Extract the (x, y) coordinate from the center of the cell holding the provided text.  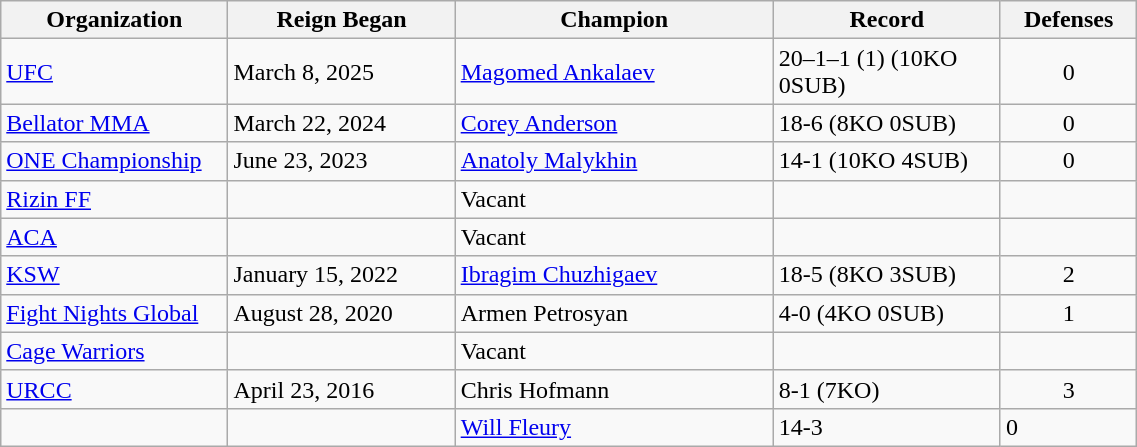
Reign Began (342, 20)
8-1 (7KO) (886, 389)
3 (1068, 389)
Defenses (1068, 20)
1 (1068, 313)
Magomed Ankalaev (614, 72)
Fight Nights Global (114, 313)
Corey Anderson (614, 123)
18-6 (8KO 0SUB) (886, 123)
20–1–1 (1) (10KO 0SUB) (886, 72)
Champion (614, 20)
Ibragim Chuzhigaev (614, 275)
Record (886, 20)
ONE Championship (114, 161)
URCC (114, 389)
14-3 (886, 427)
18-5 (8KO 3SUB) (886, 275)
August 28, 2020 (342, 313)
KSW (114, 275)
ACA (114, 237)
April 23, 2016 (342, 389)
Cage Warriors (114, 351)
Anatoly Malykhin (614, 161)
March 22, 2024 (342, 123)
Armen Petrosyan (614, 313)
4-0 (4KO 0SUB) (886, 313)
UFC (114, 72)
Will Fleury (614, 427)
2 (1068, 275)
Bellator MMA (114, 123)
Organization (114, 20)
March 8, 2025 (342, 72)
Chris Hofmann (614, 389)
January 15, 2022 (342, 275)
Rizin FF (114, 199)
14-1 (10KO 4SUB) (886, 161)
June 23, 2023 (342, 161)
